Determine the [X, Y] coordinate at the center of the cell enclosing the given text.  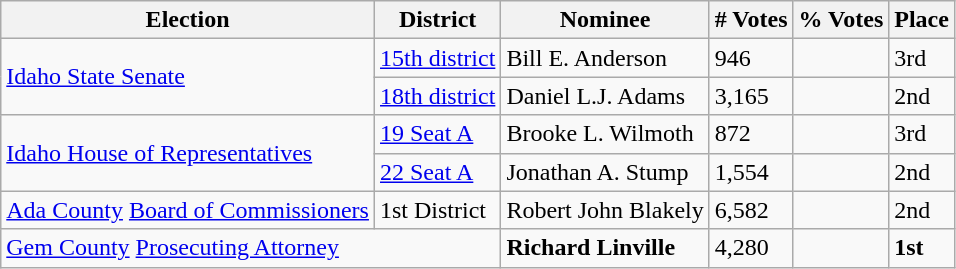
1st District [437, 210]
3,165 [751, 96]
15th district [437, 58]
18th district [437, 96]
4,280 [751, 248]
Idaho House of Representatives [188, 153]
946 [751, 58]
% Votes [841, 20]
Jonathan A. Stump [605, 172]
872 [751, 134]
Robert John Blakely [605, 210]
# Votes [751, 20]
22 Seat A [437, 172]
Daniel L.J. Adams [605, 96]
Ada County Board of Commissioners [188, 210]
Place [922, 20]
19 Seat A [437, 134]
1,554 [751, 172]
6,582 [751, 210]
Brooke L. Wilmoth [605, 134]
Gem County Prosecuting Attorney [251, 248]
1st [922, 248]
Bill E. Anderson [605, 58]
Idaho State Senate [188, 77]
District [437, 20]
Richard Linville [605, 248]
Election [188, 20]
Nominee [605, 20]
